Search for the cell housing the specified text and yield its (x, y) center coordinate. 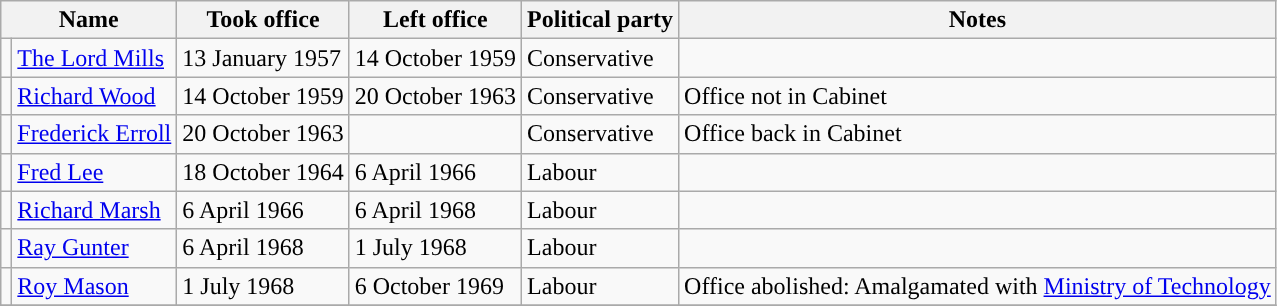
Political party (600, 20)
The Lord Mills (94, 58)
6 October 1969 (435, 286)
Roy Mason (94, 286)
Frederick Erroll (94, 134)
Notes (978, 20)
Ray Gunter (94, 248)
Left office (435, 20)
Richard Marsh (94, 210)
Took office (263, 20)
13 January 1957 (263, 58)
Office back in Cabinet (978, 134)
Office not in Cabinet (978, 96)
18 October 1964 (263, 172)
Office abolished: Amalgamated with Ministry of Technology (978, 286)
Richard Wood (94, 96)
Name (89, 20)
Fred Lee (94, 172)
